Detect which cell encompasses the target text, then output its [X, Y] center coordinate. 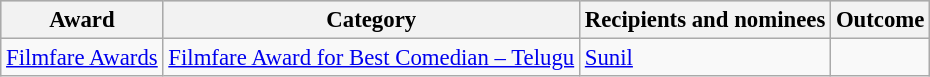
Category [371, 20]
Award [82, 20]
Filmfare Awards [82, 58]
Filmfare Award for Best Comedian – Telugu [371, 58]
Outcome [880, 20]
Recipients and nominees [704, 20]
Sunil [704, 58]
